Determine the (x, y) coordinate at the center of the cell enclosing the given text.  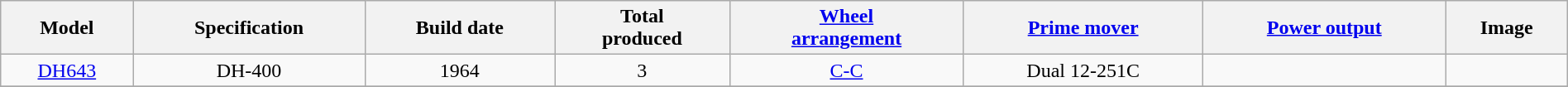
DH643 (67, 70)
Dual 12-251C (1083, 70)
3 (643, 70)
Build date (460, 28)
Wheelarrangement (847, 28)
Totalproduced (643, 28)
Specification (249, 28)
1964 (460, 70)
Model (67, 28)
C-C (847, 70)
Prime mover (1083, 28)
Image (1507, 28)
Power output (1324, 28)
DH-400 (249, 70)
